Identify which cell holds the provided text, then report its (x, y) central coordinate. 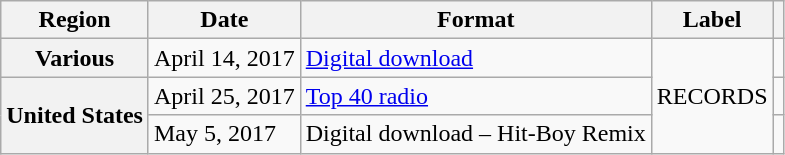
Date (224, 20)
Label (712, 20)
Top 40 radio (476, 96)
Digital download – Hit-Boy Remix (476, 134)
Format (476, 20)
Various (75, 58)
RECORDS (712, 96)
Region (75, 20)
United States (75, 115)
May 5, 2017 (224, 134)
April 14, 2017 (224, 58)
Digital download (476, 58)
April 25, 2017 (224, 96)
